Extract the (x, y) coordinate from the center of the cell holding the provided text.  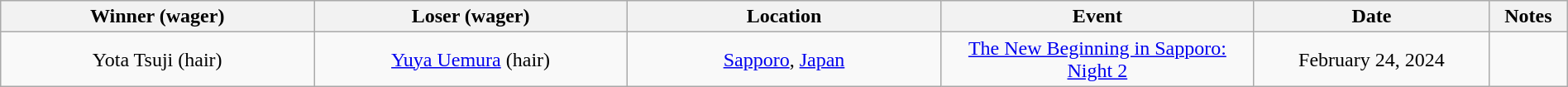
Yuya Uemura (hair) (471, 60)
Event (1097, 17)
Winner (wager) (157, 17)
The New Beginning in Sapporo: Night 2 (1097, 60)
Location (784, 17)
Date (1371, 17)
Loser (wager) (471, 17)
Yota Tsuji (hair) (157, 60)
Notes (1528, 17)
February 24, 2024 (1371, 60)
Sapporo, Japan (784, 60)
